Capture the cell that displays the provided text and extract its [x, y] central coordinate. 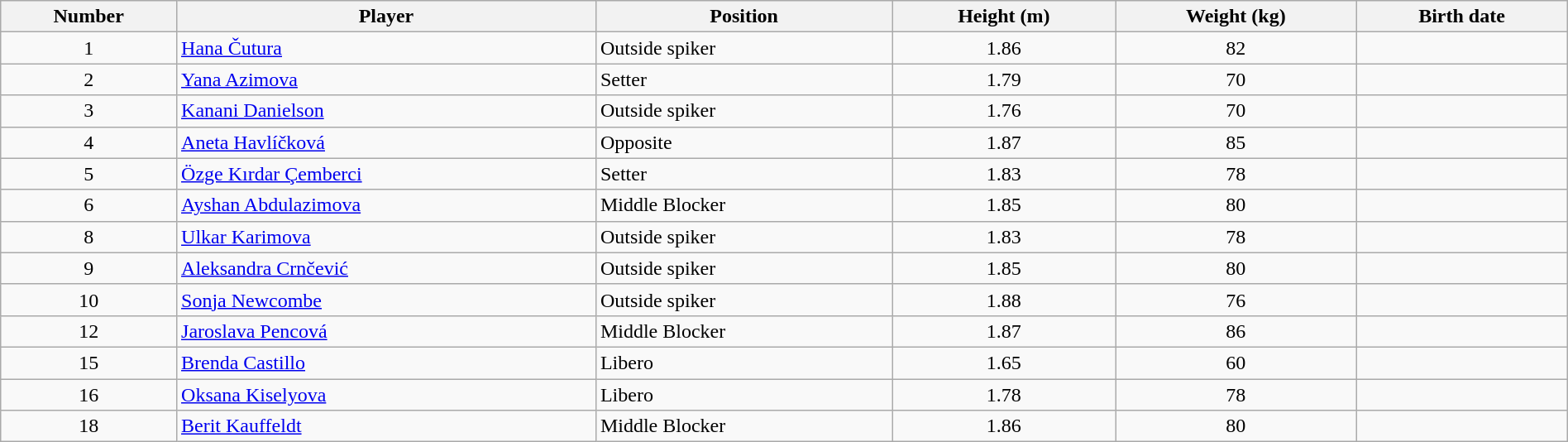
Number [89, 17]
6 [89, 205]
Hana Čutura [387, 48]
18 [89, 426]
Weight (kg) [1236, 17]
2 [89, 79]
Birth date [1462, 17]
4 [89, 142]
5 [89, 174]
Berit Kauffeldt [387, 426]
76 [1236, 300]
Player [387, 17]
86 [1236, 331]
Özge Kırdar Çemberci [387, 174]
15 [89, 363]
60 [1236, 363]
8 [89, 237]
Aneta Havlíčková [387, 142]
85 [1236, 142]
Oksana Kiselyova [387, 395]
1.79 [1004, 79]
1.65 [1004, 363]
Opposite [743, 142]
Yana Azimova [387, 79]
Kanani Danielson [387, 111]
3 [89, 111]
12 [89, 331]
10 [89, 300]
9 [89, 268]
Aleksandra Crnčević [387, 268]
Sonja Newcombe [387, 300]
Ulkar Karimova [387, 237]
Ayshan Abdulazimova [387, 205]
Position [743, 17]
1.76 [1004, 111]
Jaroslava Pencová [387, 331]
1.78 [1004, 395]
1.88 [1004, 300]
Brenda Castillo [387, 363]
1 [89, 48]
16 [89, 395]
Height (m) [1004, 17]
82 [1236, 48]
